Determine the [X, Y] coordinate at the center of the cell enclosing the given text.  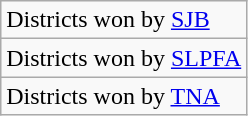
Districts won by SJB [124, 20]
Districts won by SLPFA [124, 58]
Districts won by TNA [124, 96]
